Output the [x, y] coordinate of the center of the cell containing the given text.  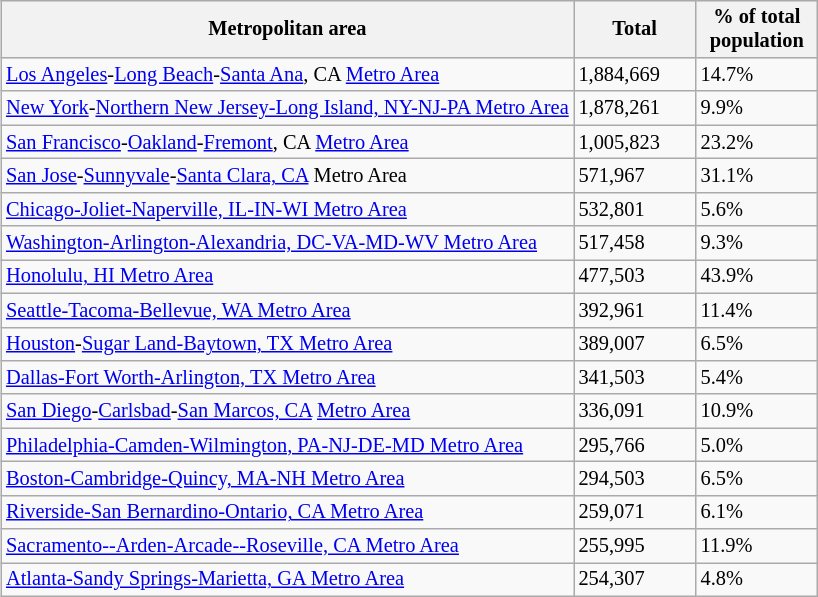
Honolulu, HI Metro Area [287, 277]
11.4% [757, 310]
532,801 [635, 209]
Riverside-San Bernardino-Ontario, CA Metro Area [287, 512]
4.8% [757, 580]
5.6% [757, 209]
255,995 [635, 546]
New York-Northern New Jersey-Long Island, NY-NJ-PA Metro Area [287, 108]
1,005,823 [635, 142]
43.9% [757, 277]
31.1% [757, 176]
Chicago-Joliet-Naperville, IL-IN-WI Metro Area [287, 209]
Washington-Arlington-Alexandria, DC-VA-MD-WV Metro Area [287, 243]
5.0% [757, 445]
San Jose-Sunnyvale-Santa Clara, CA Metro Area [287, 176]
San Diego-Carlsbad-San Marcos, CA Metro Area [287, 411]
Philadelphia-Camden-Wilmington, PA-NJ-DE-MD Metro Area [287, 445]
294,503 [635, 479]
295,766 [635, 445]
9.3% [757, 243]
Dallas-Fort Worth-Arlington, TX Metro Area [287, 378]
10.9% [757, 411]
341,503 [635, 378]
517,458 [635, 243]
Sacramento--Arden-Arcade--Roseville, CA Metro Area [287, 546]
11.9% [757, 546]
392,961 [635, 310]
571,967 [635, 176]
1,884,669 [635, 75]
9.9% [757, 108]
14.7% [757, 75]
336,091 [635, 411]
Atlanta-Sandy Springs-Marietta, GA Metro Area [287, 580]
5.4% [757, 378]
6.1% [757, 512]
San Francisco-Oakland-Fremont, CA Metro Area [287, 142]
477,503 [635, 277]
% of total population [757, 29]
Total [635, 29]
254,307 [635, 580]
1,878,261 [635, 108]
Metropolitan area [287, 29]
Los Angeles-Long Beach-Santa Ana, CA Metro Area [287, 75]
259,071 [635, 512]
Seattle-Tacoma-Bellevue, WA Metro Area [287, 310]
Houston-Sugar Land-Baytown, TX Metro Area [287, 344]
23.2% [757, 142]
389,007 [635, 344]
Boston-Cambridge-Quincy, MA-NH Metro Area [287, 479]
